Find where the given text appears and provide that cell's center as [X, Y] coordinate. 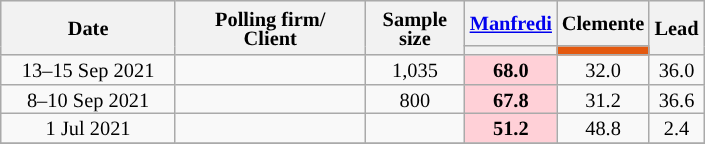
8–10 Sep 2021 [88, 98]
32.0 [603, 70]
48.8 [603, 128]
68.0 [511, 70]
31.2 [603, 98]
13–15 Sep 2021 [88, 70]
36.0 [676, 70]
67.8 [511, 98]
800 [415, 98]
1 Jul 2021 [88, 128]
2.4 [676, 128]
Manfredi [511, 22]
Sample size [415, 28]
51.2 [511, 128]
Date [88, 28]
Polling firm/Client [270, 28]
1,035 [415, 70]
36.6 [676, 98]
Clemente [603, 22]
Lead [676, 28]
